Extract the (x, y) coordinate from the center of the cell holding the provided text.  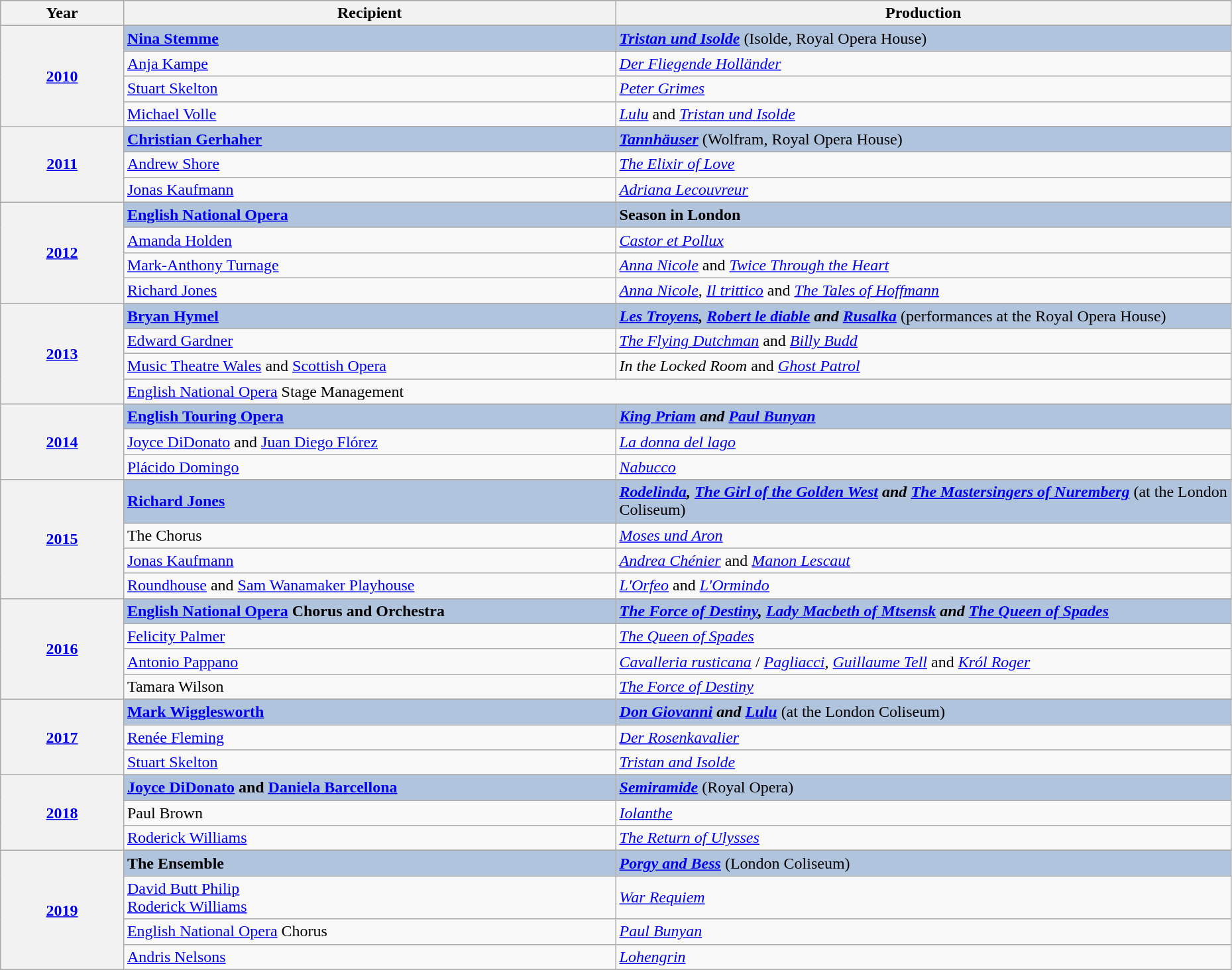
2016 (62, 649)
Nabucco (923, 467)
The Elixir of Love (923, 164)
Joyce DiDonato and Daniela Barcellona (370, 788)
Nina Stemme (370, 38)
Don Giovanni and Lulu (at the London Coliseum) (923, 712)
2019 (62, 910)
Der Fliegende Holländer (923, 64)
War Requiem (923, 897)
Tannhäuser (Wolfram, Royal Opera House) (923, 139)
2014 (62, 442)
Year (62, 13)
2018 (62, 813)
The Flying Dutchman and Billy Budd (923, 341)
Edward Gardner (370, 341)
In the Locked Room and Ghost Patrol (923, 366)
The Ensemble (370, 863)
Mark Wigglesworth (370, 712)
Mark-Anthony Turnage (370, 265)
2012 (62, 252)
Plácido Domingo (370, 467)
The Force of Destiny (923, 686)
The Return of Ulysses (923, 838)
Music Theatre Wales and Scottish Opera (370, 366)
Peter Grimes (923, 89)
Anja Kampe (370, 64)
L'Orfeo and L'Ormindo (923, 586)
Anna Nicole and Twice Through the Heart (923, 265)
La donna del lago (923, 442)
English Touring Opera (370, 417)
Renée Fleming (370, 737)
The Force of Destiny, Lady Macbeth of Mtsensk and The Queen of Spades (923, 611)
English National Opera Chorus (370, 932)
Andris Nelsons (370, 957)
Tristan and Isolde (923, 763)
English National Opera Chorus and Orchestra (370, 611)
Tristan und Isolde (Isolde, Royal Opera House) (923, 38)
Antonio Pappano (370, 661)
Porgy and Bess (London Coliseum) (923, 863)
Adriana Lecouvreur (923, 189)
Production (923, 13)
2010 (62, 76)
King Priam and Paul Bunyan (923, 417)
The Queen of Spades (923, 636)
Felicity Palmer (370, 636)
David Butt PhilipRoderick Williams (370, 897)
Castor et Pollux (923, 240)
Andrea Chénier and Manon Lescaut (923, 561)
Season in London (923, 215)
Christian Gerhaher (370, 139)
Der Rosenkavalier (923, 737)
English National Opera Stage Management (677, 392)
Joyce DiDonato and Juan Diego Flórez (370, 442)
Roundhouse and Sam Wanamaker Playhouse (370, 586)
Michael Volle (370, 114)
2015 (62, 539)
Lulu and Tristan und Isolde (923, 114)
Tamara Wilson (370, 686)
English National Opera (370, 215)
Iolanthe (923, 813)
2013 (62, 354)
Lohengrin (923, 957)
Rodelinda, The Girl of the Golden West and The Mastersingers of Nuremberg (at the London Coliseum) (923, 501)
Les Troyens, Robert le diable and Rusalka (performances at the Royal Opera House) (923, 316)
Bryan Hymel (370, 316)
Paul Brown (370, 813)
Moses und Aron (923, 535)
Andrew Shore (370, 164)
2011 (62, 164)
Anna Nicole, Il trittico and The Tales of Hoffmann (923, 290)
Roderick Williams (370, 838)
Cavalleria rusticana / Pagliacci, Guillaume Tell and Król Roger (923, 661)
2017 (62, 737)
Semiramide (Royal Opera) (923, 788)
The Chorus (370, 535)
Recipient (370, 13)
Amanda Holden (370, 240)
Paul Bunyan (923, 932)
